For the text-containing cell, return its midpoint in [X, Y] coordinate format. 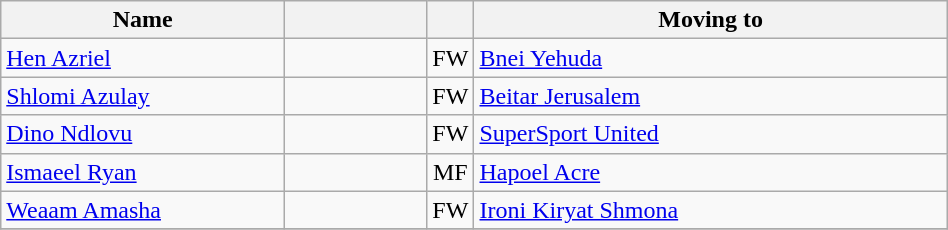
Bnei Yehuda [710, 58]
Name [143, 20]
Hen Azriel [143, 58]
SuperSport United [710, 134]
Ironi Kiryat Shmona [710, 210]
Weaam Amasha [143, 210]
Shlomi Azulay [143, 96]
Hapoel Acre [710, 172]
Beitar Jerusalem [710, 96]
Ismaeel Ryan [143, 172]
Moving to [710, 20]
Dino Ndlovu [143, 134]
MF [450, 172]
